Determine the (X, Y) coordinate at the center of the cell enclosing the given text.  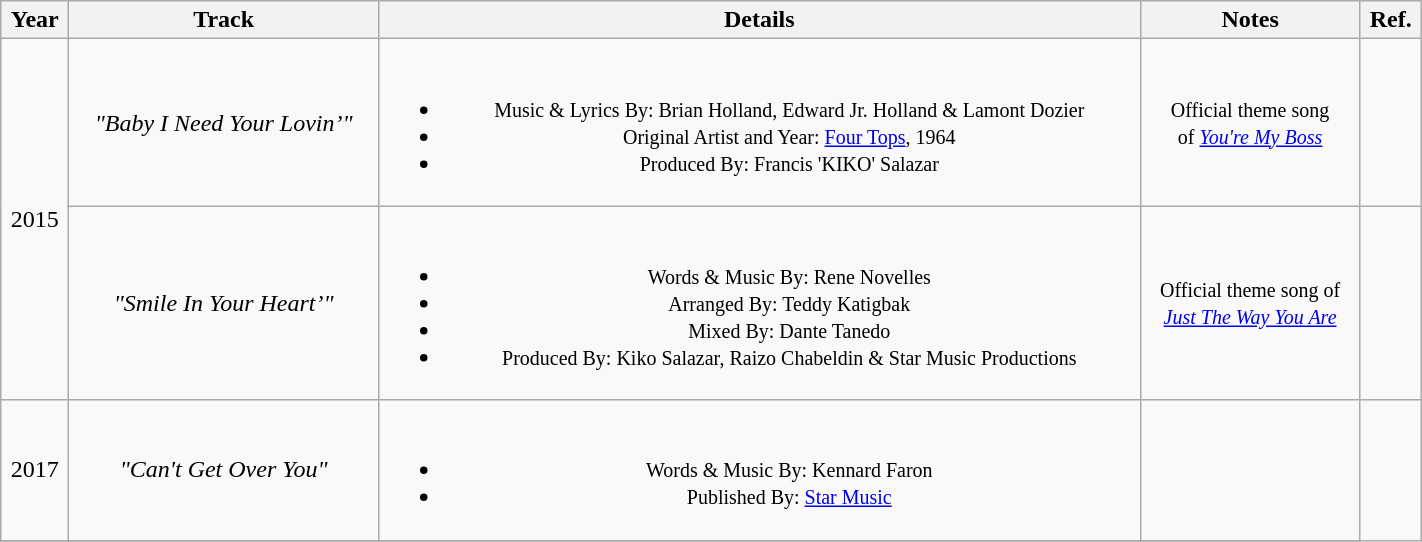
Words & Music By: Kennard FaronPublished By: Star Music (759, 470)
Details (759, 20)
Music & Lyrics By: Brian Holland, Edward Jr. Holland & Lamont DozierOriginal Artist and Year: Four Tops, 1964Produced By: Francis 'KIKO' Salazar (759, 122)
Official theme songof You're My Boss (1250, 122)
2015 (35, 220)
Words & Music By: Rene NovellesArranged By: Teddy KatigbakMixed By: Dante TanedoProduced By: Kiko Salazar, Raizo Chabeldin & Star Music Productions (759, 303)
Ref. (1390, 20)
Official theme song ofJust The Way You Are (1250, 303)
Track (224, 20)
Notes (1250, 20)
"Baby I Need Your Lovin’" (224, 122)
2017 (35, 470)
"Can't Get Over You" (224, 470)
Year (35, 20)
"Smile In Your Heart’" (224, 303)
